Output the [X, Y] coordinate of the center of the cell containing the given text.  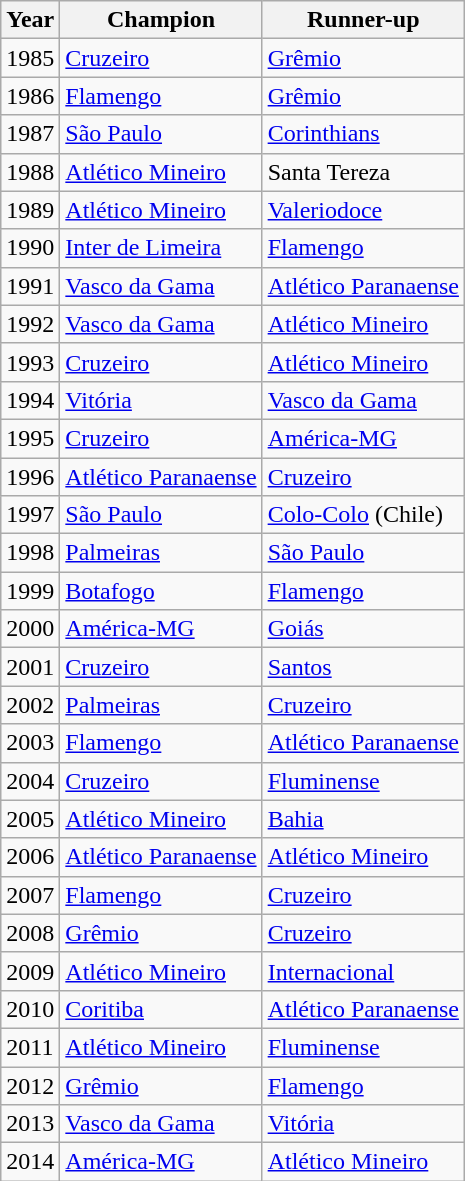
1985 [30, 58]
1993 [30, 362]
1989 [30, 210]
Internacional [363, 971]
Santos [363, 667]
Botafogo [161, 591]
1994 [30, 400]
1995 [30, 438]
1999 [30, 591]
1997 [30, 515]
1996 [30, 477]
2001 [30, 667]
1992 [30, 324]
2013 [30, 1124]
2014 [30, 1162]
1998 [30, 553]
1990 [30, 248]
1986 [30, 96]
Corinthians [363, 134]
2009 [30, 971]
2005 [30, 819]
Valeriodoce [363, 210]
Coritiba [161, 1009]
Colo-Colo (Chile) [363, 515]
1988 [30, 172]
1991 [30, 286]
2010 [30, 1009]
Runner-up [363, 20]
2012 [30, 1085]
Santa Tereza [363, 172]
Goiás [363, 629]
Bahia [363, 819]
2008 [30, 933]
1987 [30, 134]
2000 [30, 629]
2004 [30, 781]
Year [30, 20]
2006 [30, 857]
2003 [30, 743]
2011 [30, 1047]
Inter de Limeira [161, 248]
2002 [30, 705]
Champion [161, 20]
2007 [30, 895]
